Determine the [X, Y] coordinate at the center of the cell enclosing the given text.  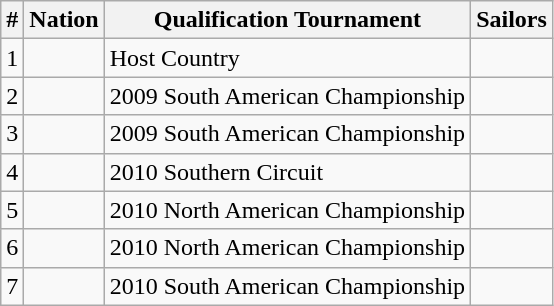
2 [12, 96]
Qualification Tournament [287, 20]
Host Country [287, 58]
2010 South American Championship [287, 286]
# [12, 20]
6 [12, 248]
4 [12, 172]
2010 Southern Circuit [287, 172]
5 [12, 210]
3 [12, 134]
Nation [64, 20]
1 [12, 58]
7 [12, 286]
Sailors [512, 20]
